Extract the (X, Y) coordinate from the center of the cell holding the provided text.  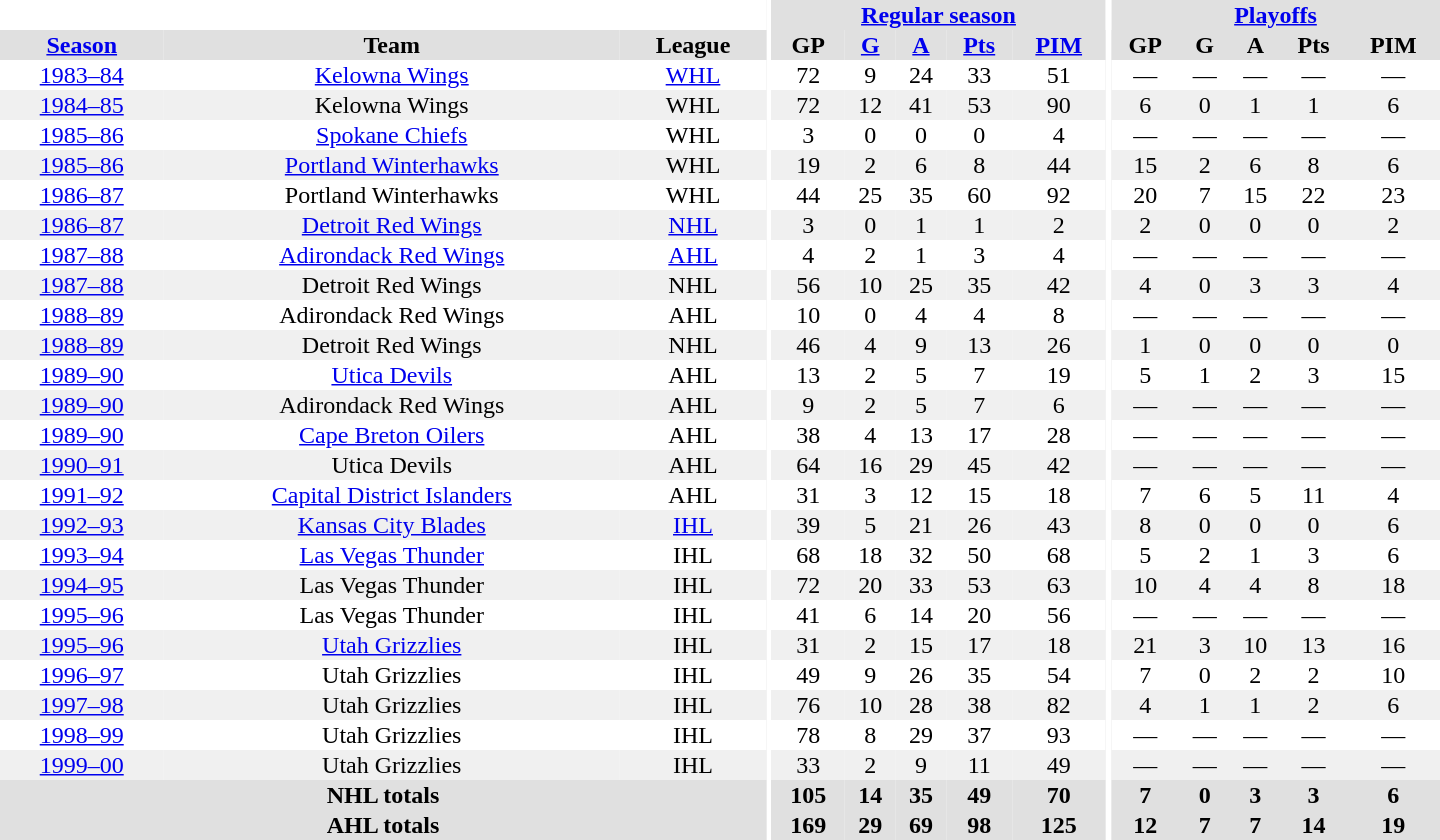
93 (1058, 735)
1991–92 (82, 495)
1994–95 (82, 585)
125 (1058, 825)
169 (808, 825)
Kansas City Blades (392, 525)
NHL totals (383, 795)
90 (1058, 105)
1999–00 (82, 765)
50 (979, 555)
43 (1058, 525)
78 (808, 735)
46 (808, 345)
Season (82, 45)
22 (1314, 195)
45 (979, 465)
98 (979, 825)
64 (808, 465)
76 (808, 705)
1992–93 (82, 525)
1984–85 (82, 105)
37 (979, 735)
Team (392, 45)
32 (922, 555)
92 (1058, 195)
1983–84 (82, 75)
70 (1058, 795)
Regular season (939, 15)
39 (808, 525)
82 (1058, 705)
63 (1058, 585)
1993–94 (82, 555)
1997–98 (82, 705)
1990–91 (82, 465)
105 (808, 795)
60 (979, 195)
Capital District Islanders (392, 495)
23 (1393, 195)
54 (1058, 675)
AHL totals (383, 825)
Playoffs (1276, 15)
Spokane Chiefs (392, 135)
1998–99 (82, 735)
League (693, 45)
24 (922, 75)
Cape Breton Oilers (392, 435)
51 (1058, 75)
69 (922, 825)
1996–97 (82, 675)
